Scan for the cell matching the given text and deliver its [x, y] coordinate at center. 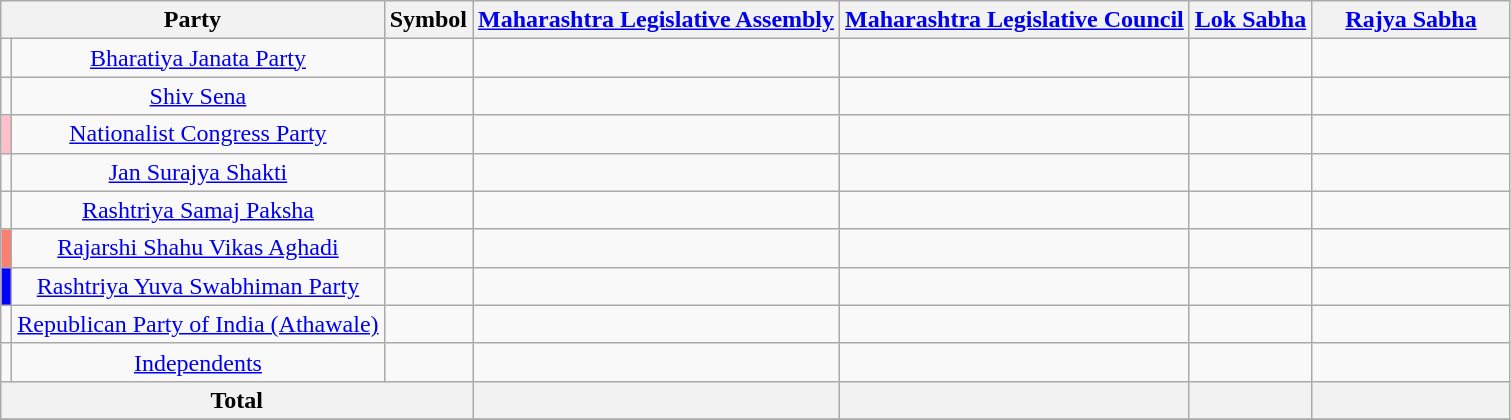
Republican Party of India (Athawale) [198, 324]
Rajya Sabha [1412, 20]
Jan Surajya Shakti [198, 172]
Independents [198, 362]
Bharatiya Janata Party [198, 58]
Lok Sabha [1250, 20]
Maharashtra Legislative Assembly [656, 20]
Nationalist Congress Party [198, 134]
Rajarshi Shahu Vikas Aghadi [198, 248]
Total [237, 400]
Party [192, 20]
Shiv Sena [198, 96]
Rashtriya Samaj Paksha [198, 210]
Maharashtra Legislative Council [1015, 20]
Rashtriya Yuva Swabhiman Party [198, 286]
Symbol [428, 20]
